Output the (X, Y) coordinate of the center of the cell containing the given text.  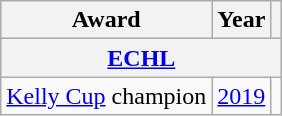
Award (106, 20)
Year (242, 20)
Kelly Cup champion (106, 96)
ECHL (142, 58)
2019 (242, 96)
